Provide the (x, y) coordinate of the cell's center where the given text is located.  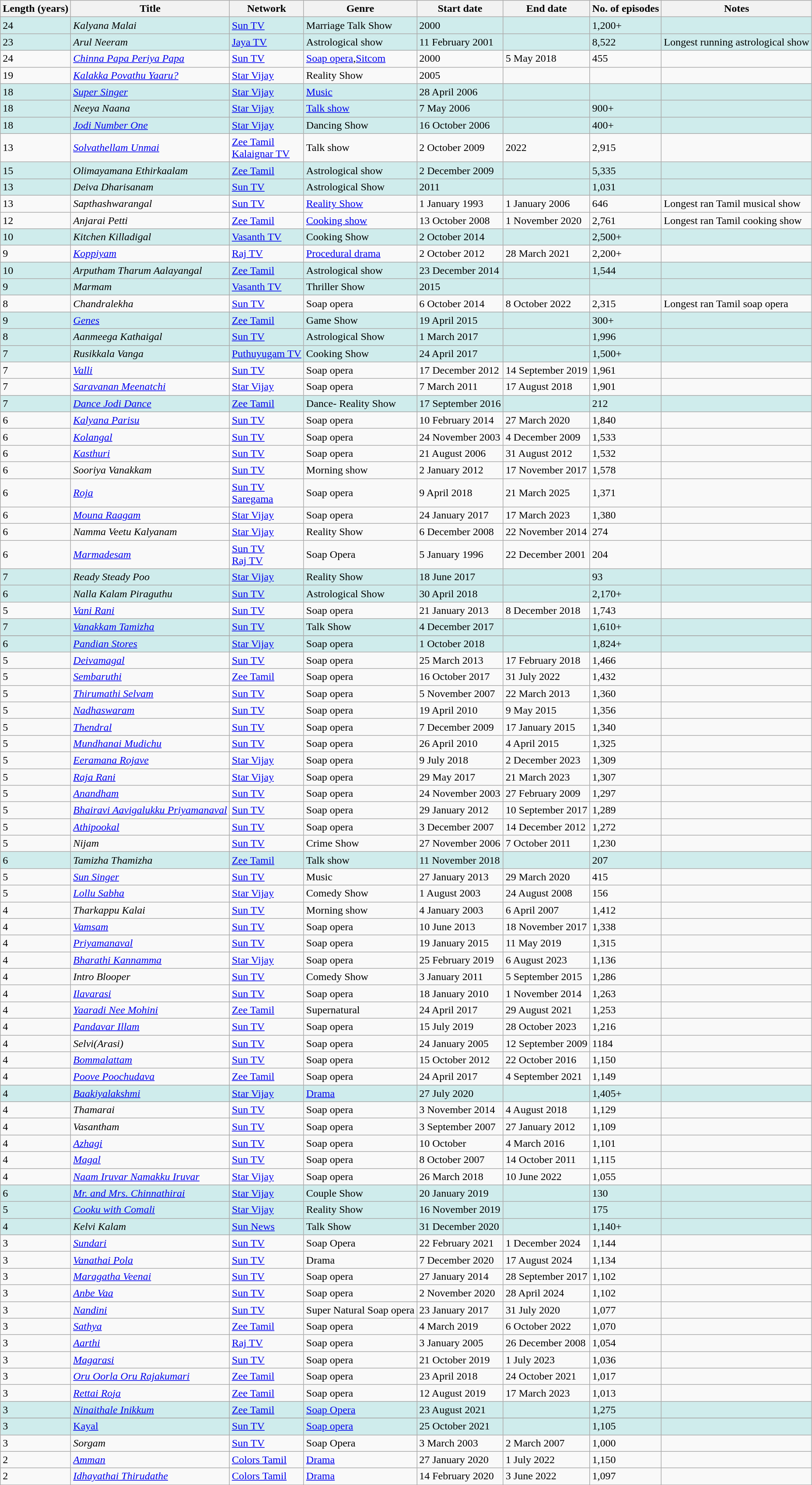
Game Show (360, 320)
1,743 (626, 610)
Title (150, 9)
6 October 2014 (460, 304)
Amman (150, 1460)
Kelvi Kalam (150, 1226)
19 January 2015 (460, 943)
2 October 2014 (460, 237)
28 October 2023 (546, 1026)
1,544 (626, 270)
Bharathi Kannamma (150, 960)
15 July 2019 (460, 1026)
1 October 2018 (460, 644)
23 (36, 42)
Longest ran Tamil soap opera (737, 304)
1 July 2022 (546, 1460)
Mouna Raagam (150, 515)
156 (626, 893)
7 March 2011 (460, 387)
3 March 2003 (460, 1443)
3 January 2005 (460, 1343)
25 February 2019 (460, 960)
2,761 (626, 220)
1,315 (626, 943)
19 (36, 75)
Thirumathi Selvam (150, 693)
24 August 2008 (546, 893)
17 November 2017 (546, 470)
Arul Neeram (150, 42)
20 January 2019 (460, 1193)
2 December 2023 (546, 760)
Idhayathai Thirudathe (150, 1476)
Network (266, 9)
21 October 2019 (460, 1360)
Baakiyalakshmi (150, 1093)
14 September 2019 (546, 370)
1,380 (626, 515)
19 April 2010 (460, 710)
1,289 (626, 810)
31 August 2012 (546, 453)
12 August 2019 (460, 1393)
130 (626, 1193)
28 April 2006 (460, 92)
Nalla Kalam Piraguthu (150, 594)
10 February 2014 (460, 420)
Sathya (150, 1327)
1,961 (626, 370)
Valli (150, 370)
4 March 2019 (460, 1327)
1,129 (626, 1110)
Lollu Sabha (150, 893)
Bhairavi Aavigalukku Priyamanaval (150, 810)
1,216 (626, 1026)
Kitchen Killadigal (150, 237)
10 September 2017 (546, 810)
1,532 (626, 453)
24 January 2017 (460, 515)
Kayal (150, 1426)
16 October 2017 (460, 677)
22 February 2021 (460, 1243)
2022 (546, 148)
Aarthi (150, 1343)
Jodi Number One (150, 125)
Nandini (150, 1310)
15 (36, 170)
23 August 2021 (460, 1410)
1,500+ (626, 354)
Kalyana Parisu (150, 420)
Sooriya Vanakkam (150, 470)
Mundhanai Mudichu (150, 743)
1,371 (626, 493)
16 November 2019 (460, 1210)
24 January 2005 (460, 1044)
1,901 (626, 387)
7 December 2020 (460, 1260)
23 January 2017 (460, 1310)
31 July 2022 (546, 677)
Kasthuri (150, 453)
1,134 (626, 1260)
10 June 2022 (546, 1177)
1,013 (626, 1393)
27 January 2012 (546, 1127)
2,915 (626, 148)
Sundari (150, 1243)
Tharkappu Kalai (150, 910)
Super Natural Soap opera (360, 1310)
Nadhaswaram (150, 710)
Genre (360, 9)
1 November 2020 (546, 220)
1,325 (626, 743)
22 November 2014 (546, 532)
1,054 (626, 1343)
Thriller Show (360, 287)
6 April 2007 (546, 910)
Eeramana Rojave (150, 760)
Length (years) (36, 9)
17 August 2024 (546, 1260)
Thamarai (150, 1110)
Dancing Show (360, 125)
2 January 2012 (460, 470)
25 October 2021 (460, 1426)
Anandham (150, 794)
93 (626, 577)
Sapthashwarangal (150, 203)
1,105 (626, 1426)
646 (626, 203)
2 October 2009 (460, 148)
212 (626, 403)
Pandian Stores (150, 644)
8 October 2007 (460, 1160)
1 December 2024 (546, 1243)
18 June 2017 (460, 577)
1,338 (626, 927)
2,170+ (626, 594)
10 October (460, 1143)
Olimayamana Ethirkaalam (150, 170)
Marriage Talk Show (360, 25)
15 October 2012 (460, 1060)
Priyamanaval (150, 943)
Sembaruthi (150, 677)
21 March 2025 (546, 493)
1,824+ (626, 644)
1,200+ (626, 25)
Thendral (150, 727)
1,017 (626, 1376)
14 December 2012 (546, 827)
Athipookal (150, 827)
No. of episodes (626, 9)
1 November 2014 (546, 993)
31 December 2020 (460, 1226)
2005 (460, 75)
Zee TamilKalaignar TV (266, 148)
Kolangal (150, 437)
27 January 2014 (460, 1276)
1,356 (626, 710)
1,307 (626, 777)
8,522 (626, 42)
Rettai Roja (150, 1393)
1,360 (626, 693)
Sun Singer (150, 877)
1,309 (626, 760)
1,109 (626, 1127)
6 October 2022 (546, 1327)
29 August 2021 (546, 1010)
1,840 (626, 420)
23 April 2018 (460, 1376)
22 December 2001 (546, 555)
11 November 2018 (460, 860)
1,466 (626, 660)
175 (626, 1210)
25 March 2013 (460, 660)
Bommalattam (150, 1060)
1,055 (626, 1177)
30 April 2018 (460, 594)
2,200+ (626, 254)
207 (626, 860)
10 June 2013 (460, 927)
27 November 2006 (460, 844)
4 April 2015 (546, 743)
1,097 (626, 1476)
17 August 2018 (546, 387)
400+ (626, 125)
1,000 (626, 1443)
Cooku with Comali (150, 1210)
21 January 2013 (460, 610)
1 January 2006 (546, 203)
Arputham Tharum Aalayangal (150, 270)
4 September 2021 (546, 1077)
Oru Oorla Oru Rajakumari (150, 1376)
1,077 (626, 1310)
Chinna Papa Periya Papa (150, 59)
Ninaithale Inikkum (150, 1410)
1,140+ (626, 1226)
4 August 2018 (546, 1110)
274 (626, 532)
Sorgam (150, 1443)
Kalyana Malai (150, 25)
1 March 2017 (460, 337)
1,533 (626, 437)
Raja Rani (150, 777)
6 December 2008 (460, 532)
28 April 2024 (546, 1293)
7 October 2011 (546, 844)
2 March 2007 (546, 1443)
Dance- Reality Show (360, 403)
27 January 2013 (460, 877)
26 April 2010 (460, 743)
Start date (460, 9)
12 (36, 220)
900+ (626, 109)
5,335 (626, 170)
1,136 (626, 960)
1,405+ (626, 1093)
31 July 2020 (546, 1310)
Dance Jodi Dance (150, 403)
Marmadesam (150, 555)
5 September 2015 (546, 977)
Longest running astrological show (737, 42)
4 December 2009 (546, 437)
Saravanan Meenatchi (150, 387)
Maragatha Veenai (150, 1276)
Koppiyam (150, 254)
1 January 1993 (460, 203)
17 September 2016 (460, 403)
Puthuyugam TV (266, 354)
Vanathai Pola (150, 1260)
455 (626, 59)
5 May 2018 (546, 59)
26 March 2018 (460, 1177)
1,340 (626, 727)
1,230 (626, 844)
Longest ran Tamil musical show (737, 203)
Sun TVSaregama (266, 493)
Poove Poochudava (150, 1077)
Cooking show (360, 220)
2,500+ (626, 237)
1,253 (626, 1010)
Roja (150, 493)
Selvi(Arasi) (150, 1044)
Neeya Naana (150, 109)
Anjarai Petti (150, 220)
Yaaradi Nee Mohini (150, 1010)
23 December 2014 (460, 270)
27 July 2020 (460, 1093)
1,297 (626, 794)
Ready Steady Poo (150, 577)
29 May 2017 (460, 777)
1,275 (626, 1410)
29 March 2020 (546, 877)
End date (546, 9)
1 July 2023 (546, 1360)
Jaya TV (266, 42)
Supernatural (360, 1010)
1,101 (626, 1143)
Intro Blooper (150, 977)
Chandralekha (150, 304)
Marmam (150, 287)
27 January 2020 (460, 1460)
16 October 2006 (460, 125)
Deiva Dharisanam (150, 187)
4 January 2003 (460, 910)
2,315 (626, 304)
Pandavar Illam (150, 1026)
5 November 2007 (460, 693)
1,263 (626, 993)
6 August 2023 (546, 960)
Vani Rani (150, 610)
17 December 2012 (460, 370)
Solvathellam Unmai (150, 148)
1,578 (626, 470)
18 January 2010 (460, 993)
1,286 (626, 977)
Soap opera,Sitcom (360, 59)
2011 (460, 187)
Longest ran Tamil cooking show (737, 220)
21 August 2006 (460, 453)
Anbe Vaa (150, 1293)
Deivamagal (150, 660)
Procedural drama (360, 254)
11 May 2019 (546, 943)
8 October 2022 (546, 304)
1,272 (626, 827)
14 October 2011 (546, 1160)
17 February 2018 (546, 660)
27 March 2020 (546, 420)
24 October 2021 (546, 1376)
Rusikkala Vanga (150, 354)
2 October 2012 (460, 254)
29 January 2012 (460, 810)
Aanmeega Kathaigal (150, 337)
3 December 2007 (460, 827)
1,031 (626, 187)
28 March 2021 (546, 254)
3 September 2007 (460, 1127)
3 January 2011 (460, 977)
27 February 2009 (546, 794)
Namma Veetu Kalyanam (150, 532)
Azhagi (150, 1143)
18 November 2017 (546, 927)
3 June 2022 (546, 1476)
204 (626, 555)
1,070 (626, 1327)
Naam Iruvar Namakku Iruvar (150, 1177)
1184 (626, 1044)
Super Singer (150, 92)
Crime Show (360, 844)
8 December 2018 (546, 610)
9 May 2015 (546, 710)
7 December 2009 (460, 727)
1,115 (626, 1160)
13 October 2008 (460, 220)
9 July 2018 (460, 760)
300+ (626, 320)
1,412 (626, 910)
Magal (150, 1160)
1,149 (626, 1077)
2015 (460, 287)
11 February 2001 (460, 42)
3 November 2014 (460, 1110)
4 December 2017 (460, 627)
Nijam (150, 844)
12 September 2009 (546, 1044)
28 September 2017 (546, 1276)
1,610+ (626, 627)
21 March 2023 (546, 777)
Magarasi (150, 1360)
9 April 2018 (460, 493)
415 (626, 877)
Vanakkam Tamizha (150, 627)
22 October 2016 (546, 1060)
17 January 2015 (546, 727)
2 November 2020 (460, 1293)
Sun TV Raj TV (266, 555)
Vasantham (150, 1127)
14 February 2020 (460, 1476)
1,036 (626, 1360)
Couple Show (360, 1193)
Vamsam (150, 927)
Ilavarasi (150, 993)
19 April 2015 (460, 320)
7 May 2006 (460, 109)
Tamizha Thamizha (150, 860)
Sun News (266, 1226)
Notes (737, 9)
2 December 2009 (460, 170)
1,144 (626, 1243)
1,996 (626, 337)
4 March 2016 (546, 1143)
5 January 1996 (460, 555)
22 March 2013 (546, 693)
26 December 2008 (546, 1343)
Mr. and Mrs. Chinnathirai (150, 1193)
Kalakka Povathu Yaaru? (150, 75)
1,432 (626, 677)
1 August 2003 (460, 893)
Genes (150, 320)
